For the text-containing cell, return its midpoint in [x, y] coordinate format. 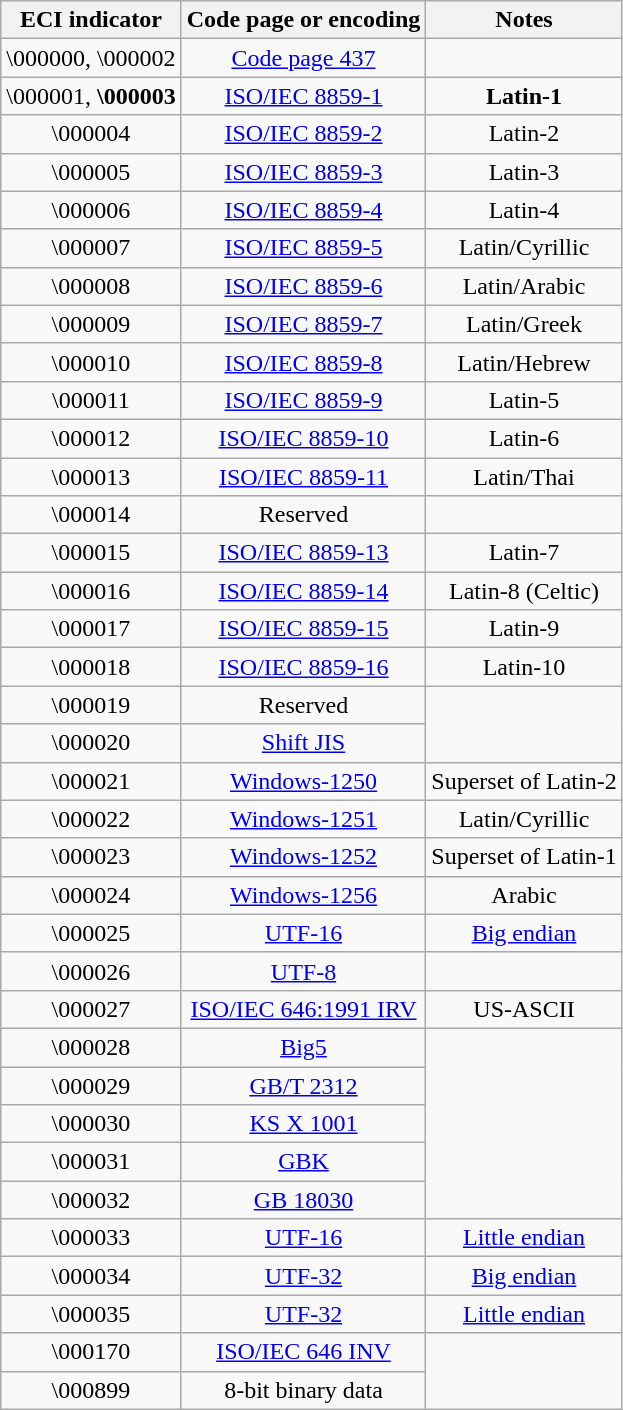
\000000, \000002 [91, 58]
Latin-3 [524, 172]
\000034 [91, 1276]
ISO/IEC 8859-10 [304, 438]
\000170 [91, 1352]
\000009 [91, 324]
\000010 [91, 362]
ISO/IEC 8859-11 [304, 477]
\000005 [91, 172]
\000025 [91, 933]
ISO/IEC 8859-15 [304, 629]
Latin-7 [524, 553]
GBK [304, 1162]
UTF-8 [304, 971]
ISO/IEC 8859-7 [304, 324]
\000018 [91, 667]
Latin/Arabic [524, 286]
\000032 [91, 1200]
Superset of Latin-1 [524, 857]
Latin-5 [524, 400]
\000016 [91, 591]
ISO/IEC 8859-14 [304, 591]
Latin/Thai [524, 477]
GB/T 2312 [304, 1085]
\000007 [91, 248]
\000031 [91, 1162]
ISO/IEC 8859-5 [304, 248]
Latin/Greek [524, 324]
\000008 [91, 286]
ISO/IEC 646 INV [304, 1352]
\000017 [91, 629]
ISO/IEC 8859-8 [304, 362]
\000030 [91, 1124]
Arabic [524, 895]
\000899 [91, 1390]
ISO/IEC 8859-1 [304, 96]
\000021 [91, 781]
\000013 [91, 477]
Latin-9 [524, 629]
\000012 [91, 438]
Shift JIS [304, 743]
Latin-4 [524, 210]
Latin-1 [524, 96]
Latin/Hebrew [524, 362]
ISO/IEC 8859-9 [304, 400]
Big5 [304, 1047]
Latin-8 (Celtic) [524, 591]
ISO/IEC 8859-4 [304, 210]
GB 18030 [304, 1200]
Latin-6 [524, 438]
ISO/IEC 8859-6 [304, 286]
ECI indicator [91, 20]
ISO/IEC 8859-2 [304, 134]
Windows-1256 [304, 895]
Superset of Latin-2 [524, 781]
Code page 437 [304, 58]
Windows-1250 [304, 781]
\000011 [91, 400]
\000029 [91, 1085]
ISO/IEC 8859-16 [304, 667]
\000035 [91, 1314]
\000020 [91, 743]
ISO/IEC 8859-3 [304, 172]
8-bit binary data [304, 1390]
ISO/IEC 8859-13 [304, 553]
\000004 [91, 134]
\000015 [91, 553]
\000024 [91, 895]
\000028 [91, 1047]
\000006 [91, 210]
US-ASCII [524, 1009]
Code page or encoding [304, 20]
\000001, \000003 [91, 96]
\000022 [91, 819]
\000023 [91, 857]
Latin-10 [524, 667]
\000014 [91, 515]
\000027 [91, 1009]
\000019 [91, 705]
KS X 1001 [304, 1124]
Windows-1251 [304, 819]
\000026 [91, 971]
Windows-1252 [304, 857]
ISO/IEC 646:1991 IRV [304, 1009]
Latin-2 [524, 134]
Notes [524, 20]
\000033 [91, 1238]
